Provide the (x, y) coordinate of the cell's center where the given text is located.  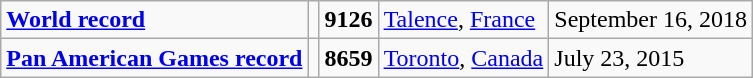
World record (154, 20)
Toronto, Canada (464, 58)
September 16, 2018 (651, 20)
9126 (348, 20)
Pan American Games record (154, 58)
8659 (348, 58)
July 23, 2015 (651, 58)
Talence, France (464, 20)
